Identify which cell holds the provided text, then report its [x, y] central coordinate. 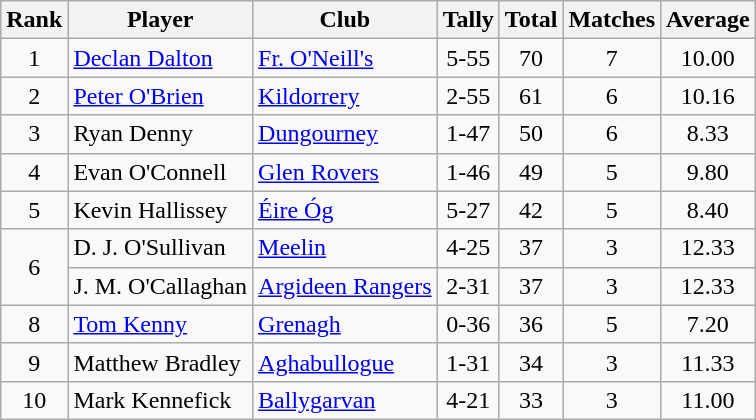
9.80 [708, 172]
33 [531, 400]
Kevin Hallissey [160, 210]
Peter O'Brien [160, 96]
Total [531, 20]
Evan O'Connell [160, 172]
Average [708, 20]
Ballygarvan [346, 400]
2-55 [468, 96]
50 [531, 134]
Tom Kenny [160, 324]
Matthew Bradley [160, 362]
Glen Rovers [346, 172]
9 [34, 362]
0-36 [468, 324]
Dungourney [346, 134]
4-21 [468, 400]
Fr. O'Neill's [346, 58]
7 [612, 58]
1-31 [468, 362]
11.00 [708, 400]
J. M. O'Callaghan [160, 286]
Meelin [346, 248]
10.16 [708, 96]
D. J. O'Sullivan [160, 248]
Éire Óg [346, 210]
Club [346, 20]
Matches [612, 20]
2-31 [468, 286]
Declan Dalton [160, 58]
7.20 [708, 324]
Grenagh [346, 324]
2 [34, 96]
Ryan Denny [160, 134]
36 [531, 324]
49 [531, 172]
5-27 [468, 210]
4 [34, 172]
4-25 [468, 248]
1-46 [468, 172]
10 [34, 400]
1-47 [468, 134]
1 [34, 58]
Kildorrery [346, 96]
10.00 [708, 58]
11.33 [708, 362]
8.40 [708, 210]
Rank [34, 20]
42 [531, 210]
Mark Kennefick [160, 400]
61 [531, 96]
8 [34, 324]
70 [531, 58]
5-55 [468, 58]
Argideen Rangers [346, 286]
8.33 [708, 134]
Tally [468, 20]
34 [531, 362]
Aghabullogue [346, 362]
Player [160, 20]
